Determine the [X, Y] coordinate at the center of the cell enclosing the given text.  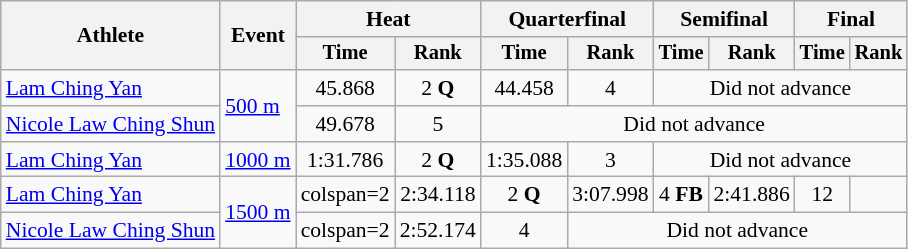
5 [438, 124]
12 [822, 195]
Event [258, 36]
2:34.118 [438, 195]
Heat [388, 19]
49.678 [346, 124]
2:41.886 [751, 195]
3:07.998 [610, 195]
Semifinal [724, 19]
1:35.088 [524, 160]
4 FB [682, 195]
1500 m [258, 212]
3 [610, 160]
Final [851, 19]
45.868 [346, 88]
Quarterfinal [568, 19]
2:52.174 [438, 231]
44.458 [524, 88]
1:31.786 [346, 160]
1000 m [258, 160]
500 m [258, 106]
Athlete [110, 36]
